Determine the [x, y] coordinate at the center of the cell enclosing the given text.  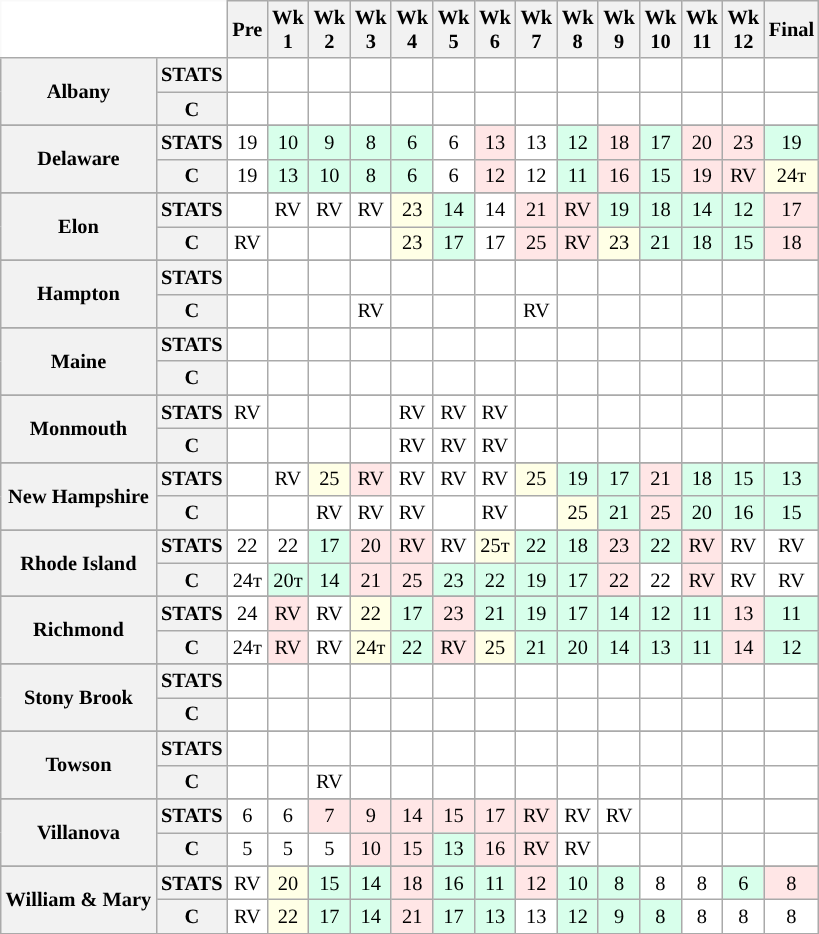
Wk10 [660, 29]
Towson [78, 764]
Villanova [78, 832]
Richmond [78, 630]
20т [288, 580]
Maine [78, 360]
Elon [78, 226]
Final [792, 29]
Wk4 [412, 29]
Wk2 [330, 29]
Albany [78, 92]
Wk6 [494, 29]
Stony Brook [78, 698]
Wk11 [702, 29]
24 [247, 613]
Wk5 [454, 29]
William & Mary [78, 900]
Rhode Island [78, 562]
Wk7 [536, 29]
Wk1 [288, 29]
25т [494, 546]
Wk9 [618, 29]
Hampton [78, 294]
Delaware [78, 158]
7 [330, 815]
Wk8 [578, 29]
Monmouth [78, 428]
New Hampshire [78, 496]
Wk3 [370, 29]
Pre [247, 29]
Wk12 [744, 29]
